Find where the given text appears and provide that cell's center as [X, Y] coordinate. 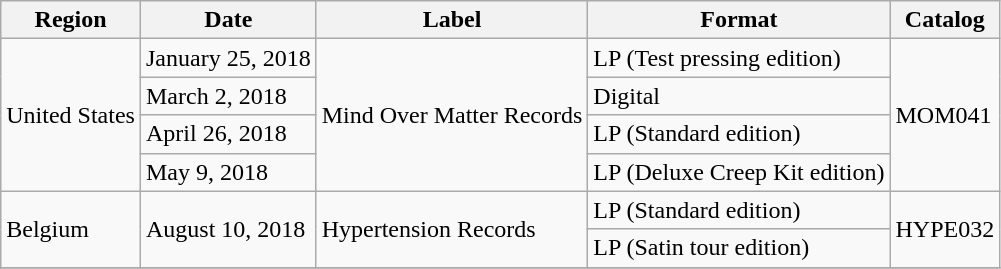
April 26, 2018 [228, 134]
March 2, 2018 [228, 96]
January 25, 2018 [228, 58]
August 10, 2018 [228, 229]
Label [452, 20]
MOM041 [945, 115]
LP (Satin tour edition) [739, 248]
Belgium [71, 229]
May 9, 2018 [228, 172]
Digital [739, 96]
Format [739, 20]
United States [71, 115]
HYPE032 [945, 229]
Region [71, 20]
LP (Test pressing edition) [739, 58]
Date [228, 20]
LP (Deluxe Creep Kit edition) [739, 172]
Mind Over Matter Records [452, 115]
Catalog [945, 20]
Hypertension Records [452, 229]
